Identify which cell holds the provided text, then report its (X, Y) central coordinate. 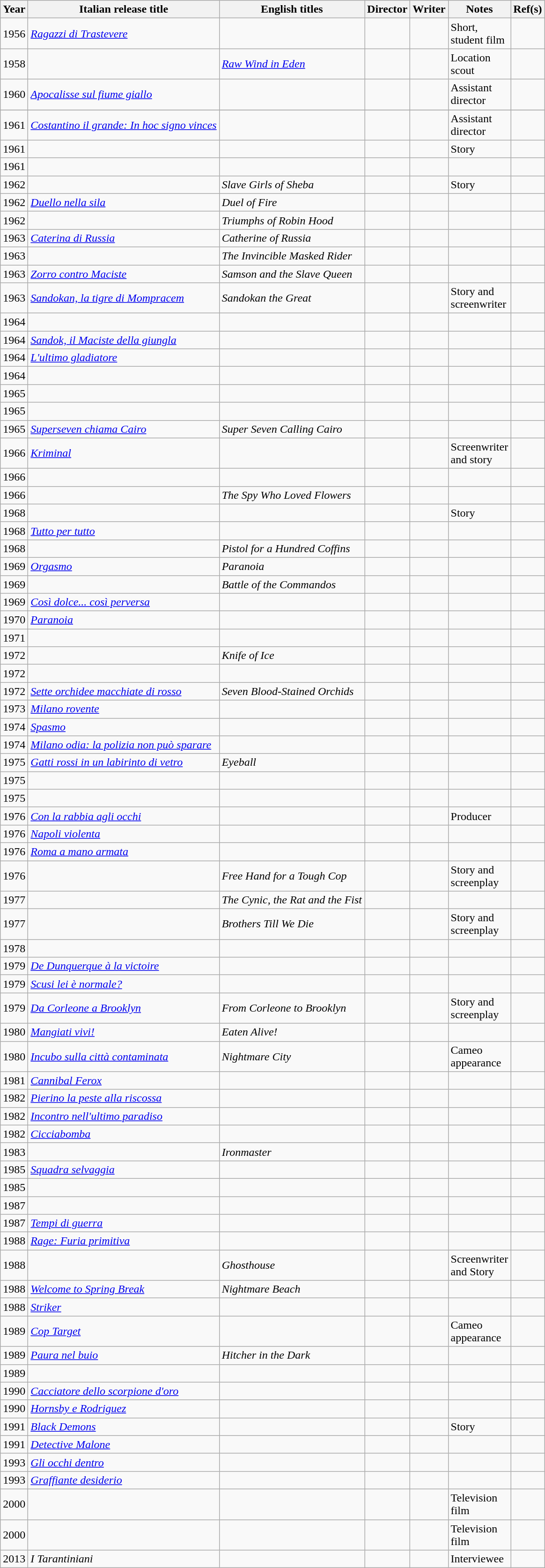
Hornsby e Rodriguez (124, 1409)
Graffiante desiderio (124, 1480)
Sandokan the Great (292, 298)
1958 (14, 64)
Ragazzi di Trastevere (124, 34)
Gatti rossi in un labirinto di vetro (124, 762)
Sette orchidee macchiate di rosso (124, 691)
Free Hand for a Tough Cop (292, 876)
Roma a mano armata (124, 851)
Ironmaster (292, 1152)
Screenwriter and story (479, 453)
1973 (14, 709)
Raw Wind in Eden (292, 64)
1956 (14, 34)
Eyeball (292, 762)
Tutto per tutto (124, 531)
De Dunquerque à la victoire (124, 966)
Story and screenwriter (479, 298)
Kriminal (124, 453)
The Invincible Masked Rider (292, 256)
Incubo sulla città contaminata (124, 1057)
Italian release title (124, 9)
The Spy Who Loved Flowers (292, 495)
Slave Girls of Sheba (292, 185)
The Cynic, the Rat and the Fist (292, 900)
Sandokan, la tigre di Mompracem (124, 298)
Costantino il grande: In hoc signo vinces (124, 125)
Spasmo (124, 727)
Superseven chiama Cairo (124, 429)
Rage: Furia primitiva (124, 1241)
Screenwriter and Story (479, 1265)
Welcome to Spring Break (124, 1289)
Cop Target (124, 1331)
Duel of Fire (292, 202)
Director (388, 9)
1983 (14, 1152)
Duello nella sila (124, 202)
Così dolce... così perversa (124, 602)
Knife of Ice (292, 656)
I Tarantiniani (124, 1559)
Samson and the Slave Queen (292, 274)
Incontro nell'ultimo paradiso (124, 1116)
English titles (292, 9)
Cannibal Ferox (124, 1080)
Tempi di guerra (124, 1223)
Milano rovente (124, 709)
Pierino la peste alla riscossa (124, 1098)
Con la rabbia agli occhi (124, 816)
Gli occhi dentro (124, 1462)
Battle of the Commandos (292, 584)
1960 (14, 95)
Cicciabomba (124, 1134)
Cacciatore dello scorpione d'oro (124, 1391)
Da Corleone a Brooklyn (124, 1008)
Black Demons (124, 1427)
Caterina di Russia (124, 238)
Apocalisse sul fiume giallo (124, 95)
Ghosthouse (292, 1265)
Sandok, il Maciste della giungla (124, 340)
Notes (479, 9)
Interviewee (479, 1559)
Paura nel buio (124, 1355)
Writer (429, 9)
Orgasmo (124, 566)
Mangiati vivi! (124, 1032)
1978 (14, 948)
Nightmare Beach (292, 1289)
Ref(s) (528, 9)
1981 (14, 1080)
Brothers Till We Die (292, 925)
Napoli violenta (124, 834)
2013 (14, 1559)
Producer (479, 816)
Short, student film (479, 34)
L'ultimo gladiatore (124, 358)
Triumphs of Robin Hood (292, 220)
Squadra selvaggia (124, 1169)
Milano odia: la polizia non può sparare (124, 745)
1971 (14, 638)
Location scout (479, 64)
Eaten Alive! (292, 1032)
Detective Malone (124, 1444)
Pistol for a Hundred Coffins (292, 548)
Catherine of Russia (292, 238)
Seven Blood-Stained Orchids (292, 691)
1970 (14, 620)
From Corleone to Brooklyn (292, 1008)
Scusi lei è normale? (124, 984)
Hitcher in the Dark (292, 1355)
Super Seven Calling Cairo (292, 429)
Striker (124, 1307)
Nightmare City (292, 1057)
Zorro contro Maciste (124, 274)
Year (14, 9)
